From the cell containing the given text, extract its center point as [x, y] coordinate. 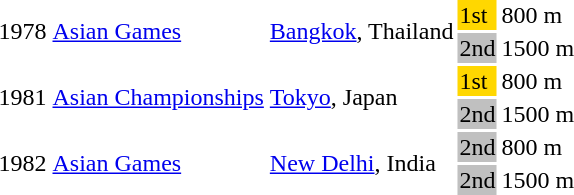
Tokyo, Japan [362, 98]
Asian Championships [158, 98]
New Delhi, India [362, 164]
Bangkok, Thailand [362, 32]
